Detect which cell encompasses the target text, then output its [X, Y] center coordinate. 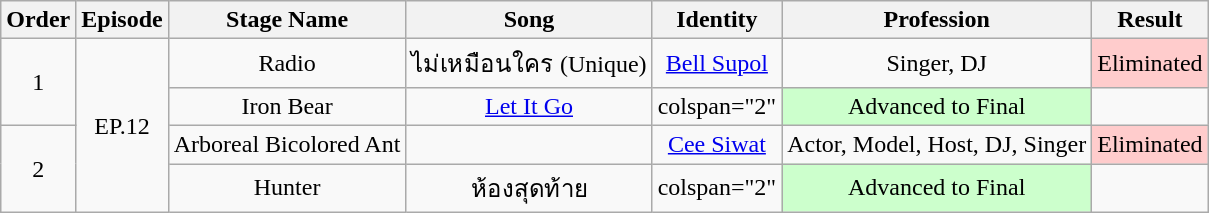
Radio [287, 64]
1 [38, 82]
Iron Bear [287, 106]
Song [529, 20]
Singer, DJ [937, 64]
Result [1150, 20]
EP.12 [122, 126]
2 [38, 168]
Profession [937, 20]
Stage Name [287, 20]
ไม่เหมือนใคร (Unique) [529, 64]
Bell Supol [717, 64]
Order [38, 20]
ห้องสุดท้าย [529, 188]
Hunter [287, 188]
Actor, Model, Host, DJ, Singer [937, 144]
Episode [122, 20]
Let It Go [529, 106]
Identity [717, 20]
Cee Siwat [717, 144]
Arboreal Bicolored Ant [287, 144]
